From the cell containing the given text, extract its center point as (x, y) coordinate. 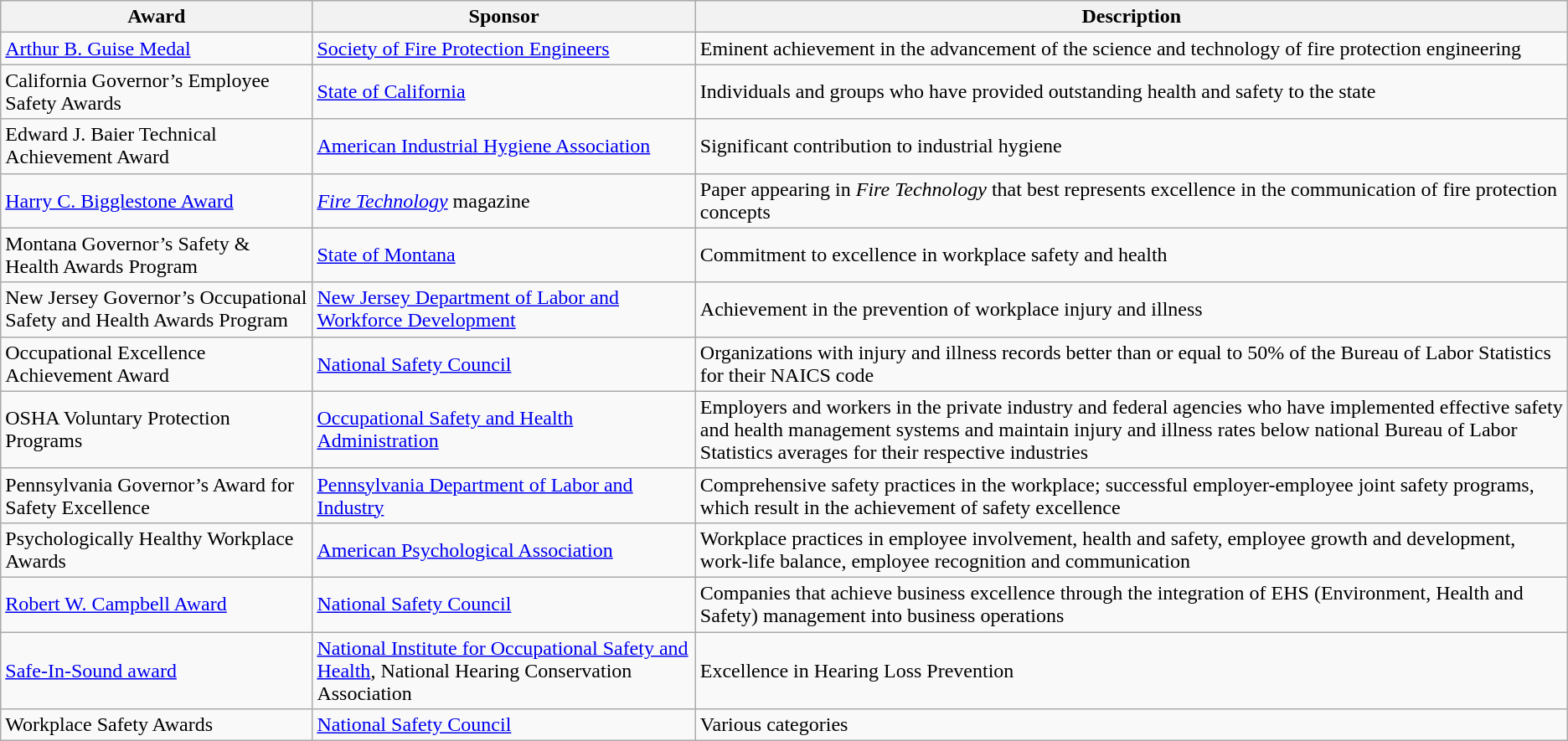
Companies that achieve business excellence through the integration of EHS (Environment, Health and Safety) management into business operations (1131, 605)
California Governor’s Employee Safety Awards (157, 92)
Eminent achievement in the advancement of the science and technology of fire protection engineering (1131, 49)
Pennsylvania Governor’s Award for Safety Excellence (157, 496)
Sponsor (504, 17)
Award (157, 17)
New Jersey Governor’s Occupational Safety and Health Awards Program (157, 310)
American Psychological Association (504, 549)
Occupational Safety and Health Administration (504, 430)
Edward J. Baier Technical Achievement Award (157, 146)
Arthur B. Guise Medal (157, 49)
National Institute for Occupational Safety and Health, National Hearing Conservation Association (504, 670)
Occupational Excellence Achievement Award (157, 363)
Psychologically Healthy Workplace Awards (157, 549)
Society of Fire Protection Engineers (504, 49)
Significant contribution to industrial hygiene (1131, 146)
Various categories (1131, 725)
Paper appearing in Fire Technology that best represents excellence in the communication of fire protection concepts (1131, 201)
Workplace Safety Awards (157, 725)
American Industrial Hygiene Association (504, 146)
Robert W. Campbell Award (157, 605)
Pennsylvania Department of Labor and Industry (504, 496)
State of California (504, 92)
Description (1131, 17)
Achievement in the prevention of workplace injury and illness (1131, 310)
Individuals and groups who have provided outstanding health and safety to the state (1131, 92)
State of Montana (504, 255)
Fire Technology magazine (504, 201)
New Jersey Department of Labor and Workforce Development (504, 310)
Montana Governor’s Safety & Health Awards Program (157, 255)
OSHA Voluntary Protection Programs (157, 430)
Commitment to excellence in workplace safety and health (1131, 255)
Harry C. Bigglestone Award (157, 201)
Organizations with injury and illness records better than or equal to 50% of the Bureau of Labor Statistics for their NAICS code (1131, 363)
Safe-In-Sound award (157, 670)
Excellence in Hearing Loss Prevention (1131, 670)
